Capture the cell that displays the provided text and extract its (x, y) central coordinate. 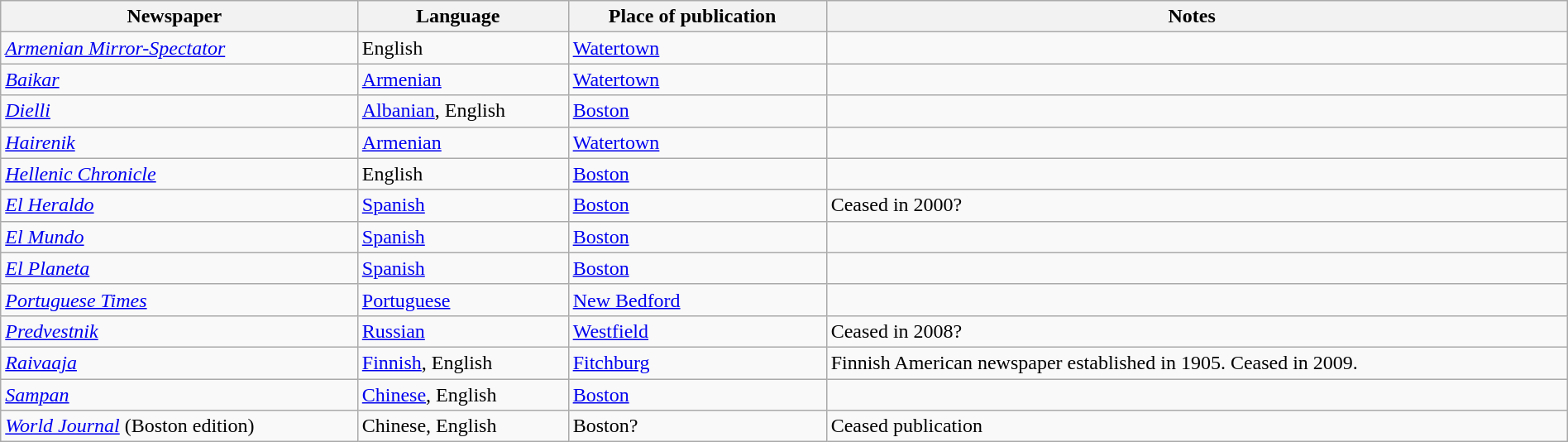
Sampan (179, 395)
Ceased in 2000? (1197, 205)
Fitchburg (697, 363)
World Journal (Boston edition) (179, 426)
El Mundo (179, 237)
El Planeta (179, 268)
Finnish American newspaper established in 1905. Ceased in 2009. (1197, 363)
Notes (1197, 17)
Hellenic Chronicle (179, 174)
Armenian Mirror-Spectator (179, 48)
Ceased in 2008? (1197, 331)
Finnish, English (463, 363)
Boston? (697, 426)
Ceased publication (1197, 426)
Albanian, English (463, 111)
Language (463, 17)
El Heraldo (179, 205)
Place of publication (697, 17)
Portuguese (463, 300)
Russian (463, 331)
Westfield (697, 331)
New Bedford (697, 300)
Newspaper (179, 17)
Baikar (179, 79)
Portuguese Times (179, 300)
Dielli (179, 111)
Predvestnik (179, 331)
Raivaaja (179, 363)
Hairenik (179, 142)
